From the cell containing the given text, extract its center point as (x, y) coordinate. 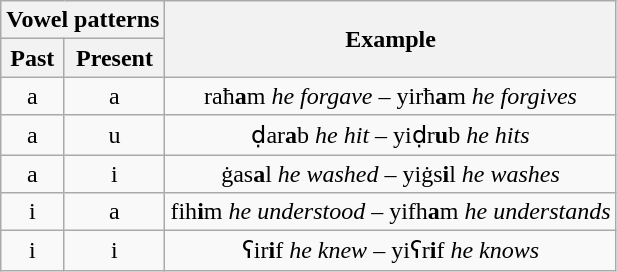
Present (114, 58)
Example (390, 39)
ġasal he washed – yiġsil he washes (390, 173)
u (114, 135)
fihim he understood – yifham he understands (390, 212)
raħam he forgave – yirħam he forgives (390, 96)
Past (32, 58)
Vowel patterns (83, 20)
ḍarab he hit – yiḍrub he hits (390, 135)
ʕirif he knew – yiʕrif he knows (390, 251)
